Determine the (x, y) coordinate at the center of the cell enclosing the given text.  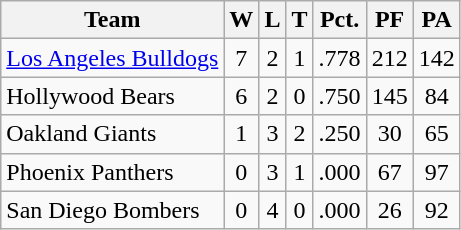
W (242, 20)
Team (112, 20)
Los Angeles Bulldogs (112, 58)
Pct. (340, 20)
67 (390, 172)
6 (242, 96)
212 (390, 58)
L (272, 20)
.250 (340, 134)
.778 (340, 58)
.750 (340, 96)
4 (272, 210)
PA (436, 20)
26 (390, 210)
142 (436, 58)
Phoenix Panthers (112, 172)
92 (436, 210)
PF (390, 20)
7 (242, 58)
65 (436, 134)
84 (436, 96)
97 (436, 172)
T (300, 20)
145 (390, 96)
Hollywood Bears (112, 96)
Oakland Giants (112, 134)
San Diego Bombers (112, 210)
30 (390, 134)
